Provide the (x, y) coordinate of the cell's center where the given text is located.  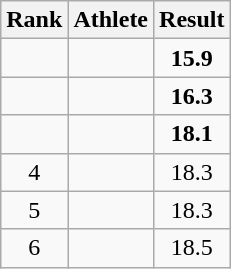
Rank (34, 20)
Athlete (111, 20)
Result (192, 20)
18.1 (192, 134)
4 (34, 172)
15.9 (192, 58)
16.3 (192, 96)
6 (34, 248)
5 (34, 210)
18.5 (192, 248)
